For the text-containing cell, return its midpoint in (X, Y) coordinate format. 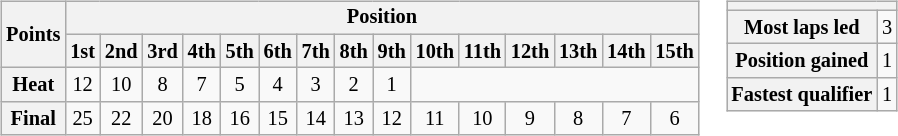
9 (530, 119)
25 (82, 119)
5 (240, 85)
14 (316, 119)
Points (33, 34)
20 (162, 119)
16 (240, 119)
Final (33, 119)
5th (240, 51)
14th (626, 51)
Position (382, 18)
3rd (162, 51)
15th (674, 51)
13 (354, 119)
4th (202, 51)
15 (278, 119)
4 (278, 85)
6th (278, 51)
11 (435, 119)
7th (316, 51)
Most laps led (802, 27)
Fastest qualifier (802, 95)
13th (578, 51)
11th (482, 51)
8th (354, 51)
2 (354, 85)
10th (435, 51)
12th (530, 51)
22 (122, 119)
18 (202, 119)
2nd (122, 51)
Position gained (802, 61)
1st (82, 51)
6 (674, 119)
Heat (33, 85)
9th (392, 51)
